Provide the (X, Y) coordinate of the cell's center where the given text is located.  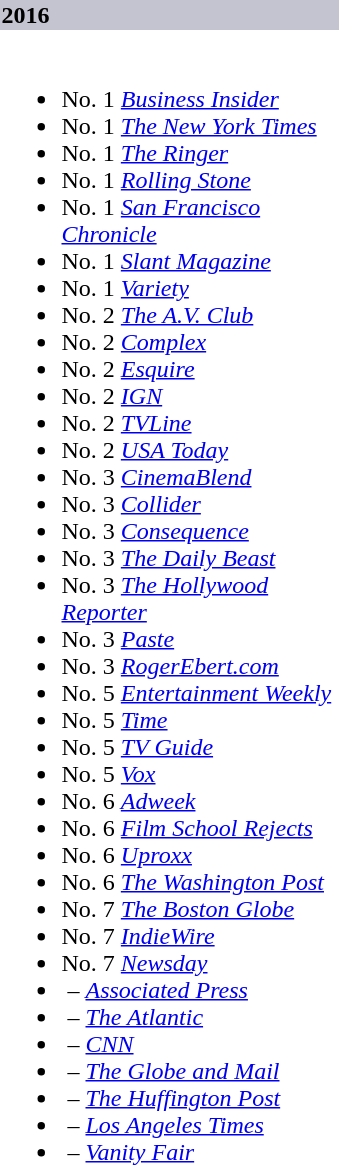
2016 (170, 15)
